Return [X, Y] of the center of cell containing provided text 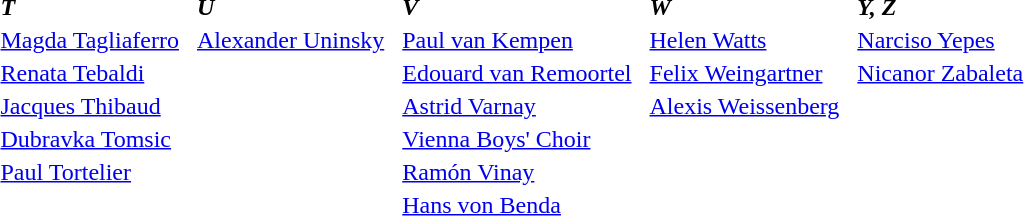
Helen Watts [744, 40]
Vienna Boys' Choir [517, 139]
Edouard van Remoortel [517, 73]
Ramón Vinay [517, 172]
Astrid Varnay [517, 106]
Paul van Kempen [517, 40]
Felix Weingartner [744, 73]
Alexis Weissenberg [744, 106]
Alexander Uninsky [290, 40]
